Determine the [x, y] coordinate at the center of the cell enclosing the given text.  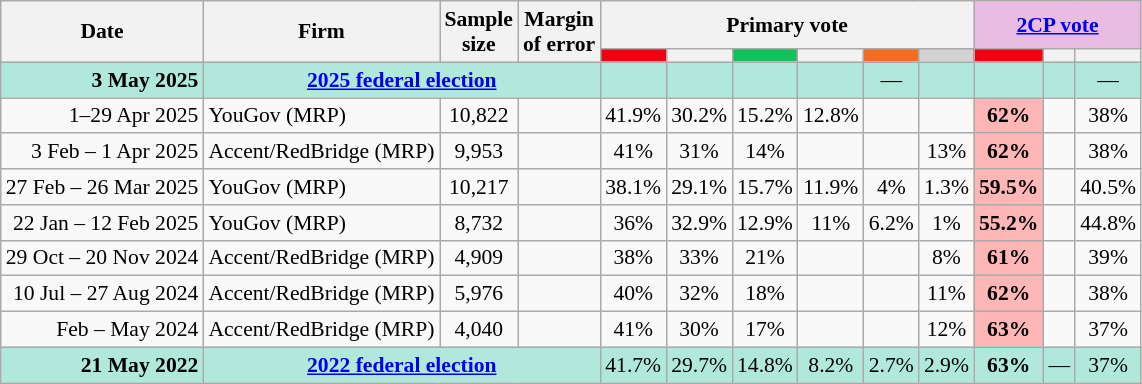
22 Jan – 12 Feb 2025 [102, 223]
Firm [321, 32]
Feb – May 2024 [102, 330]
12.9% [765, 223]
32.9% [699, 223]
29 Oct – 20 Nov 2024 [102, 258]
1% [946, 223]
Samplesize [479, 32]
6.2% [892, 223]
2.9% [946, 365]
18% [765, 294]
17% [765, 330]
13% [946, 152]
11.9% [831, 187]
10,217 [479, 187]
30% [699, 330]
9,953 [479, 152]
2022 federal election [402, 365]
10 Jul – 27 Aug 2024 [102, 294]
15.2% [765, 116]
Primary vote [787, 25]
41.7% [633, 365]
55.2% [1008, 223]
27 Feb – 26 Mar 2025 [102, 187]
38.1% [633, 187]
2025 federal election [402, 80]
8,732 [479, 223]
59.5% [1008, 187]
40% [633, 294]
14% [765, 152]
8% [946, 258]
Date [102, 32]
15.7% [765, 187]
36% [633, 223]
31% [699, 152]
29.7% [699, 365]
Marginof error [559, 32]
2.7% [892, 365]
33% [699, 258]
30.2% [699, 116]
61% [1008, 258]
3 Feb – 1 Apr 2025 [102, 152]
3 May 2025 [102, 80]
1–29 Apr 2025 [102, 116]
44.8% [1108, 223]
32% [699, 294]
29.1% [699, 187]
14.8% [765, 365]
4% [892, 187]
39% [1108, 258]
40.5% [1108, 187]
21 May 2022 [102, 365]
21% [765, 258]
12% [946, 330]
12.8% [831, 116]
4,909 [479, 258]
5,976 [479, 294]
41.9% [633, 116]
4,040 [479, 330]
10,822 [479, 116]
8.2% [831, 365]
1.3% [946, 187]
2CP vote [1058, 25]
